Capture the cell that displays the provided text and extract its [X, Y] central coordinate. 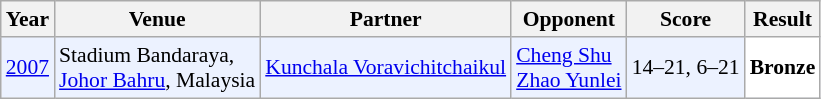
14–21, 6–21 [686, 68]
Result [783, 19]
Partner [386, 19]
Bronze [783, 68]
Year [28, 19]
Opponent [568, 19]
Stadium Bandaraya,Johor Bahru, Malaysia [157, 68]
Cheng Shu Zhao Yunlei [568, 68]
Kunchala Voravichitchaikul [386, 68]
Venue [157, 19]
2007 [28, 68]
Score [686, 19]
